Locate the cell with the specified text and output its (X, Y) center coordinate. 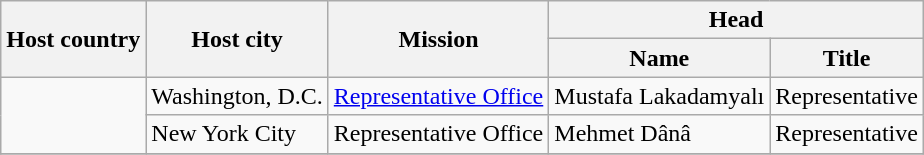
Title (847, 58)
Mission (438, 39)
Host city (237, 39)
Name (660, 58)
Head (736, 20)
Washington, D.C. (237, 96)
Host country (74, 39)
Mustafa Lakadamyalı (660, 96)
New York City (237, 134)
Mehmet Dânâ (660, 134)
